Locate the cell with the specified text and output its (x, y) center coordinate. 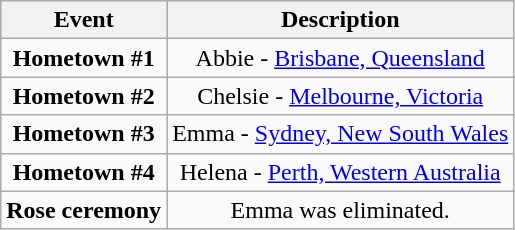
Helena - Perth, Western Australia (340, 172)
Hometown #1 (84, 58)
Hometown #2 (84, 96)
Abbie - Brisbane, Queensland (340, 58)
Event (84, 20)
Rose ceremony (84, 210)
Chelsie - Melbourne, Victoria (340, 96)
Emma was eliminated. (340, 210)
Emma - Sydney, New South Wales (340, 134)
Description (340, 20)
Hometown #4 (84, 172)
Hometown #3 (84, 134)
